From the cell containing the given text, extract its center point as [x, y] coordinate. 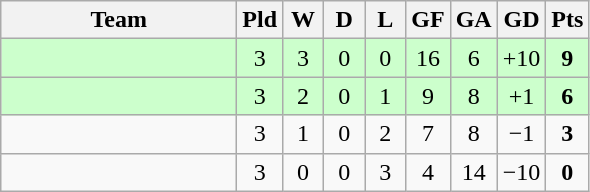
GF [428, 20]
7 [428, 134]
−10 [522, 172]
+10 [522, 58]
+1 [522, 96]
−1 [522, 134]
GD [522, 20]
Pld [260, 20]
Team [119, 20]
14 [474, 172]
16 [428, 58]
W [304, 20]
L [386, 20]
Pts [568, 20]
4 [428, 172]
GA [474, 20]
D [344, 20]
